From the cell containing the given text, extract its center point as [x, y] coordinate. 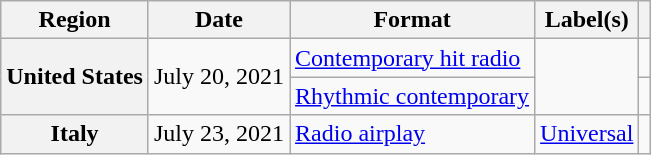
Format [412, 20]
Label(s) [587, 20]
Region [75, 20]
July 20, 2021 [218, 77]
Rhythmic contemporary [412, 96]
July 23, 2021 [218, 134]
United States [75, 77]
Contemporary hit radio [412, 58]
Italy [75, 134]
Radio airplay [412, 134]
Universal [587, 134]
Date [218, 20]
